Detect which cell encompasses the target text, then output its (X, Y) center coordinate. 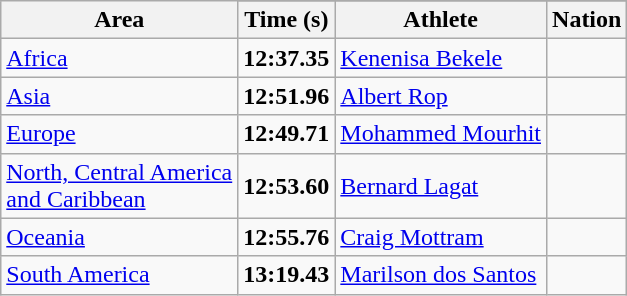
Time (s) (286, 20)
Area (120, 20)
Kenenisa Bekele (441, 58)
12:55.76 (286, 237)
Asia (120, 96)
12:49.71 (286, 134)
Albert Rop (441, 96)
Athlete (441, 20)
North, Central America and Caribbean (120, 186)
Bernard Lagat (441, 186)
12:37.35 (286, 58)
Europe (120, 134)
13:19.43 (286, 275)
12:51.96 (286, 96)
Mohammed Mourhit (441, 134)
Craig Mottram (441, 237)
South America (120, 275)
Marilson dos Santos (441, 275)
12:53.60 (286, 186)
Oceania (120, 237)
Nation (587, 20)
Africa (120, 58)
